Return [x, y] of the center of cell containing provided text 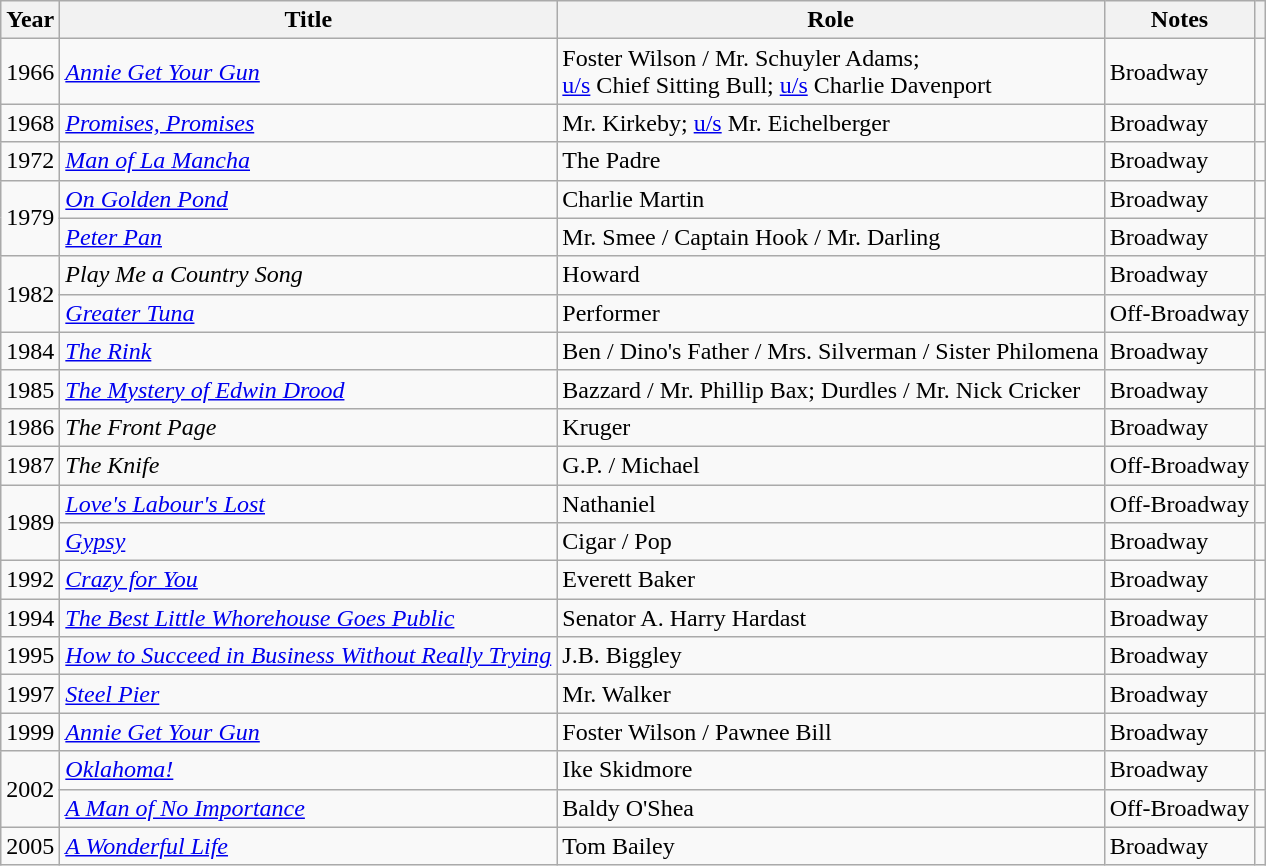
1968 [30, 123]
The Rink [308, 351]
Howard [830, 275]
1999 [30, 732]
1972 [30, 161]
How to Succeed in Business Without Really Trying [308, 656]
Oklahoma! [308, 770]
Bazzard / Mr. Phillip Bax; Durdles / Mr. Nick Cricker [830, 389]
2005 [30, 846]
Title [308, 20]
Kruger [830, 427]
1985 [30, 389]
Role [830, 20]
Ben / Dino's Father / Mrs. Silverman / Sister Philomena [830, 351]
Promises, Promises [308, 123]
The Padre [830, 161]
The Knife [308, 465]
1987 [30, 465]
A Man of No Importance [308, 808]
Love's Labour's Lost [308, 503]
The Front Page [308, 427]
2002 [30, 789]
Everett Baker [830, 580]
Tom Bailey [830, 846]
Mr. Smee / Captain Hook / Mr. Darling [830, 237]
1984 [30, 351]
Mr. Walker [830, 694]
Mr. Kirkeby; u/s Mr. Eichelberger [830, 123]
The Best Little Whorehouse Goes Public [308, 618]
1995 [30, 656]
Cigar / Pop [830, 542]
Foster Wilson / Mr. Schuyler Adams;u/s Chief Sitting Bull; u/s Charlie Davenport [830, 72]
1982 [30, 294]
The Mystery of Edwin Drood [308, 389]
Foster Wilson / Pawnee Bill [830, 732]
1979 [30, 218]
1986 [30, 427]
Notes [1180, 20]
J.B. Biggley [830, 656]
Senator A. Harry Hardast [830, 618]
A Wonderful Life [308, 846]
Performer [830, 313]
Ike Skidmore [830, 770]
Nathaniel [830, 503]
Charlie Martin [830, 199]
Gypsy [308, 542]
Greater Tuna [308, 313]
On Golden Pond [308, 199]
Baldy O'Shea [830, 808]
Man of La Mancha [308, 161]
Peter Pan [308, 237]
G.P. / Michael [830, 465]
1994 [30, 618]
1997 [30, 694]
Crazy for You [308, 580]
1992 [30, 580]
Year [30, 20]
1966 [30, 72]
Steel Pier [308, 694]
Play Me a Country Song [308, 275]
1989 [30, 522]
